Detect which cell encompasses the target text, then output its (x, y) center coordinate. 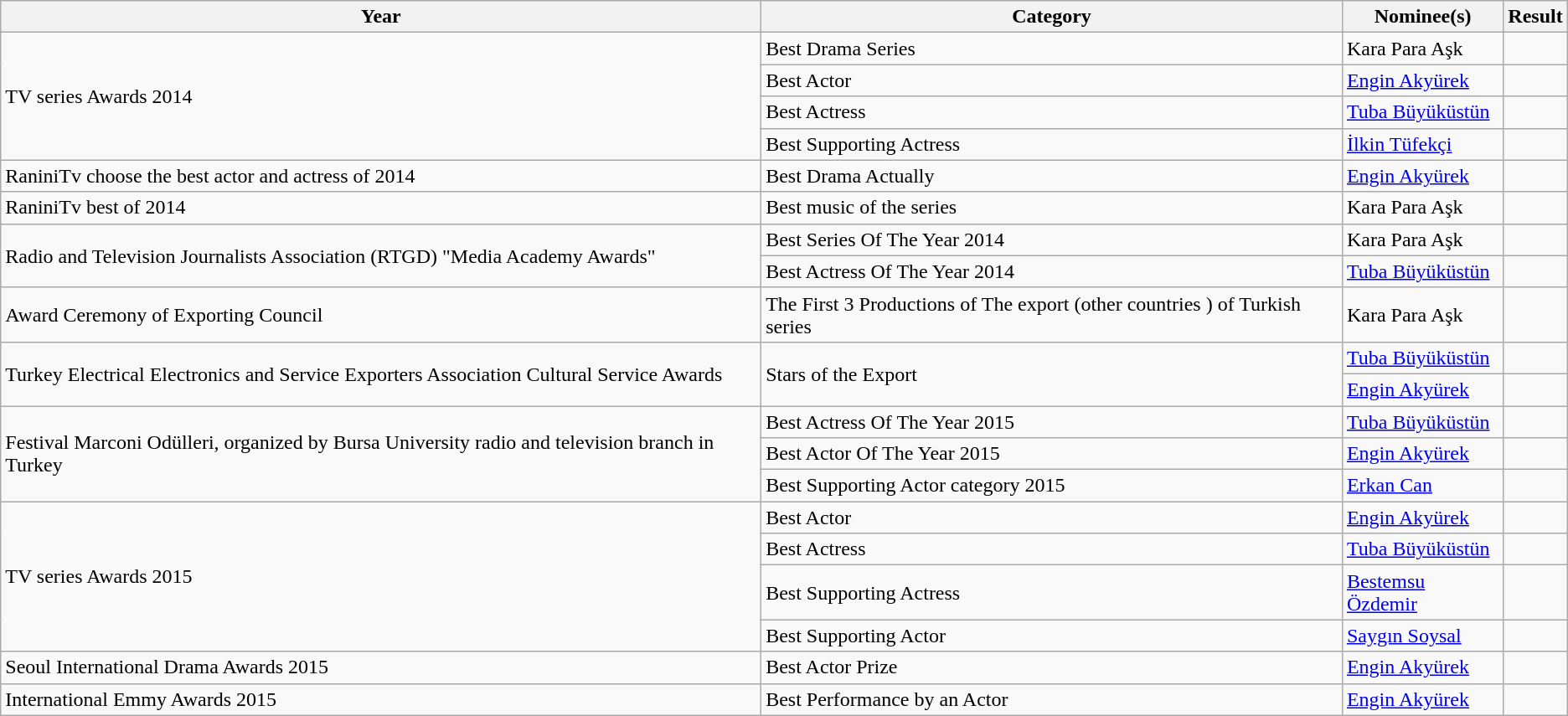
Best Drama Actually (1052, 176)
Result (1535, 17)
Best Drama Series (1052, 49)
The First 3 Productions of The export (other countries ) of Turkish series (1052, 315)
RaniniTv best of 2014 (381, 208)
Best Actress Of The Year 2014 (1052, 271)
İlkin Tüfekçi (1422, 144)
Best Supporting Actor category 2015 (1052, 486)
International Emmy Awards 2015 (381, 699)
Stars of the Export (1052, 373)
Best Actor Of The Year 2015 (1052, 454)
Best Actor Prize (1052, 667)
Award Ceremony of Exporting Council (381, 315)
Turkey Electrical Electronics and Service Exporters Association Cultural Service Awards (381, 373)
Best Supporting Actor (1052, 636)
Best music of the series (1052, 208)
Radio and Television Journalists Association (RTGD) "Media Academy Awards" (381, 255)
Year (381, 17)
Best Actress Of The Year 2015 (1052, 421)
Category (1052, 17)
Festival Marconi Odülleri, organized by Bursa University radio and television branch in Turkey (381, 453)
TV series Awards 2015 (381, 576)
Best Performance by an Actor (1052, 699)
Seoul International Drama Awards 2015 (381, 667)
RaniniTv choose the best actor and actress of 2014 (381, 176)
Bestemsu Özdemir (1422, 593)
Erkan Can (1422, 486)
TV series Awards 2014 (381, 96)
Best Series Of The Year 2014 (1052, 240)
Saygın Soysal (1422, 636)
Nominee(s) (1422, 17)
